Return the [X, Y] coordinate for the center point of the cell that contains the specified text.  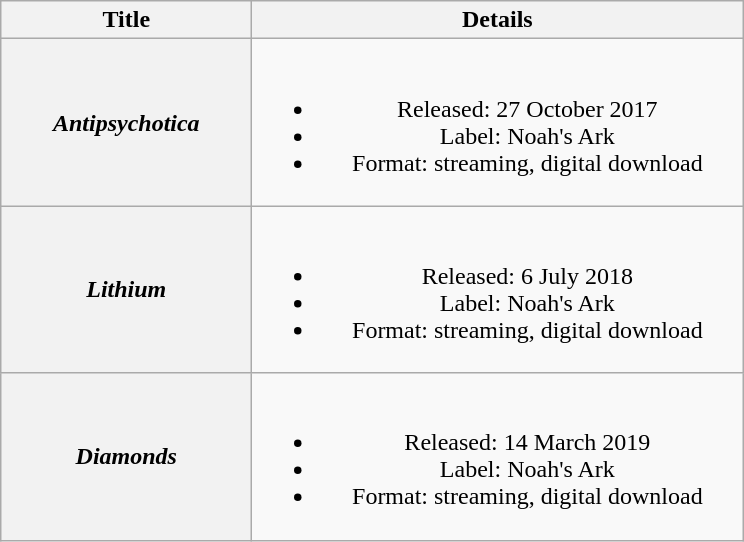
Antipsychotica [126, 122]
Released: 27 October 2017Label: Noah's ArkFormat: streaming, digital download [498, 122]
Diamonds [126, 456]
Title [126, 20]
Lithium [126, 290]
Details [498, 20]
Released: 14 March 2019Label: Noah's ArkFormat: streaming, digital download [498, 456]
Released: 6 July 2018Label: Noah's ArkFormat: streaming, digital download [498, 290]
